Locate the cell with the specified text and output its [X, Y] center coordinate. 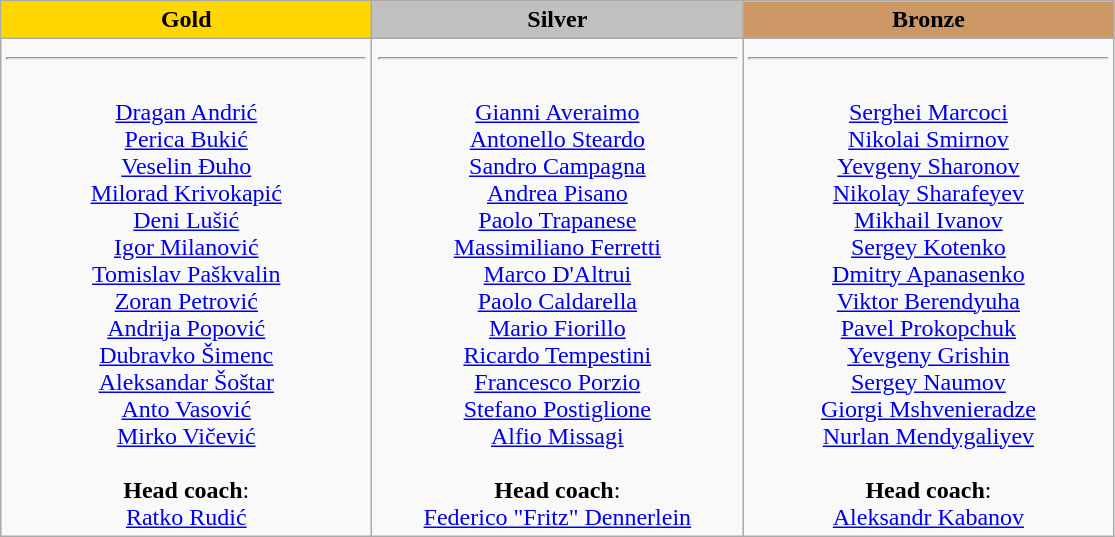
Gold [186, 20]
Bronze [928, 20]
Silver [558, 20]
